Output the (X, Y) coordinate of the center of the cell containing the given text.  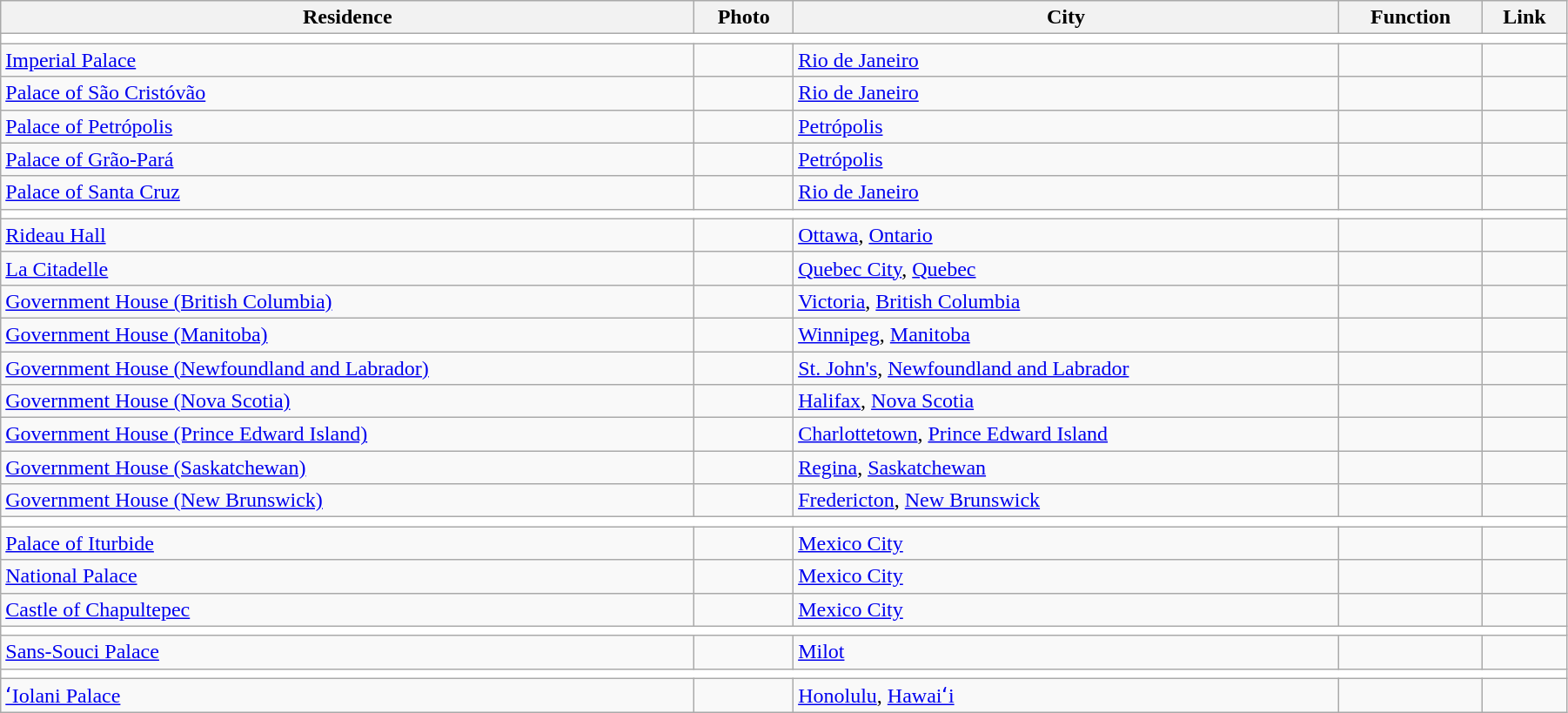
St. John's, Newfoundland and Labrador (1067, 368)
Ottawa, Ontario (1067, 235)
Imperial Palace (348, 60)
Palace of Iturbide (348, 543)
ʻIolani Palace (348, 696)
Fredericton, New Brunswick (1067, 501)
Photo (744, 17)
Milot (1067, 652)
Victoria, British Columbia (1067, 301)
Rideau Hall (348, 235)
National Palace (348, 576)
Palace of São Cristóvão (348, 93)
Quebec City, Quebec (1067, 268)
Palace of Petrópolis (348, 126)
Government House (British Columbia) (348, 301)
City (1067, 17)
Government House (New Brunswick) (348, 501)
Winnipeg, Manitoba (1067, 334)
La Citadelle (348, 268)
Function (1410, 17)
Government House (Newfoundland and Labrador) (348, 368)
Government House (Saskatchewan) (348, 467)
Palace of Grão-Pará (348, 159)
Sans-Souci Palace (348, 652)
Residence (348, 17)
Government House (Manitoba) (348, 334)
Government House (Prince Edward Island) (348, 434)
Government House (Nova Scotia) (348, 401)
Regina, Saskatchewan (1067, 467)
Honolulu, Hawaiʻi (1067, 696)
Link (1524, 17)
Halifax, Nova Scotia (1067, 401)
Castle of Chapultepec (348, 609)
Palace of Santa Cruz (348, 192)
Charlottetown, Prince Edward Island (1067, 434)
